Detect which cell encompasses the target text, then output its [x, y] center coordinate. 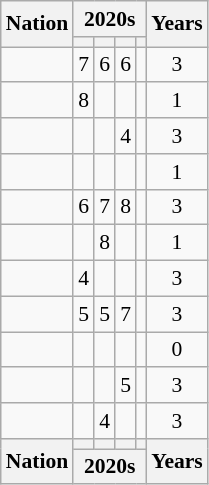
0 [177, 350]
